Find where the given text appears and provide that cell's center as [X, Y] coordinate. 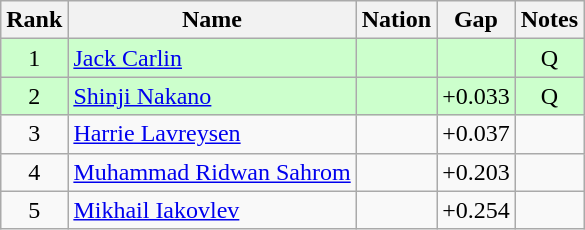
5 [34, 210]
Muhammad Ridwan Sahrom [212, 172]
+0.254 [476, 210]
+0.203 [476, 172]
1 [34, 58]
Name [212, 20]
2 [34, 96]
3 [34, 134]
Gap [476, 20]
Harrie Lavreysen [212, 134]
+0.037 [476, 134]
Rank [34, 20]
4 [34, 172]
Nation [396, 20]
Mikhail Iakovlev [212, 210]
Notes [549, 20]
Jack Carlin [212, 58]
Shinji Nakano [212, 96]
+0.033 [476, 96]
